Find where the given text appears and provide that cell's center as (X, Y) coordinate. 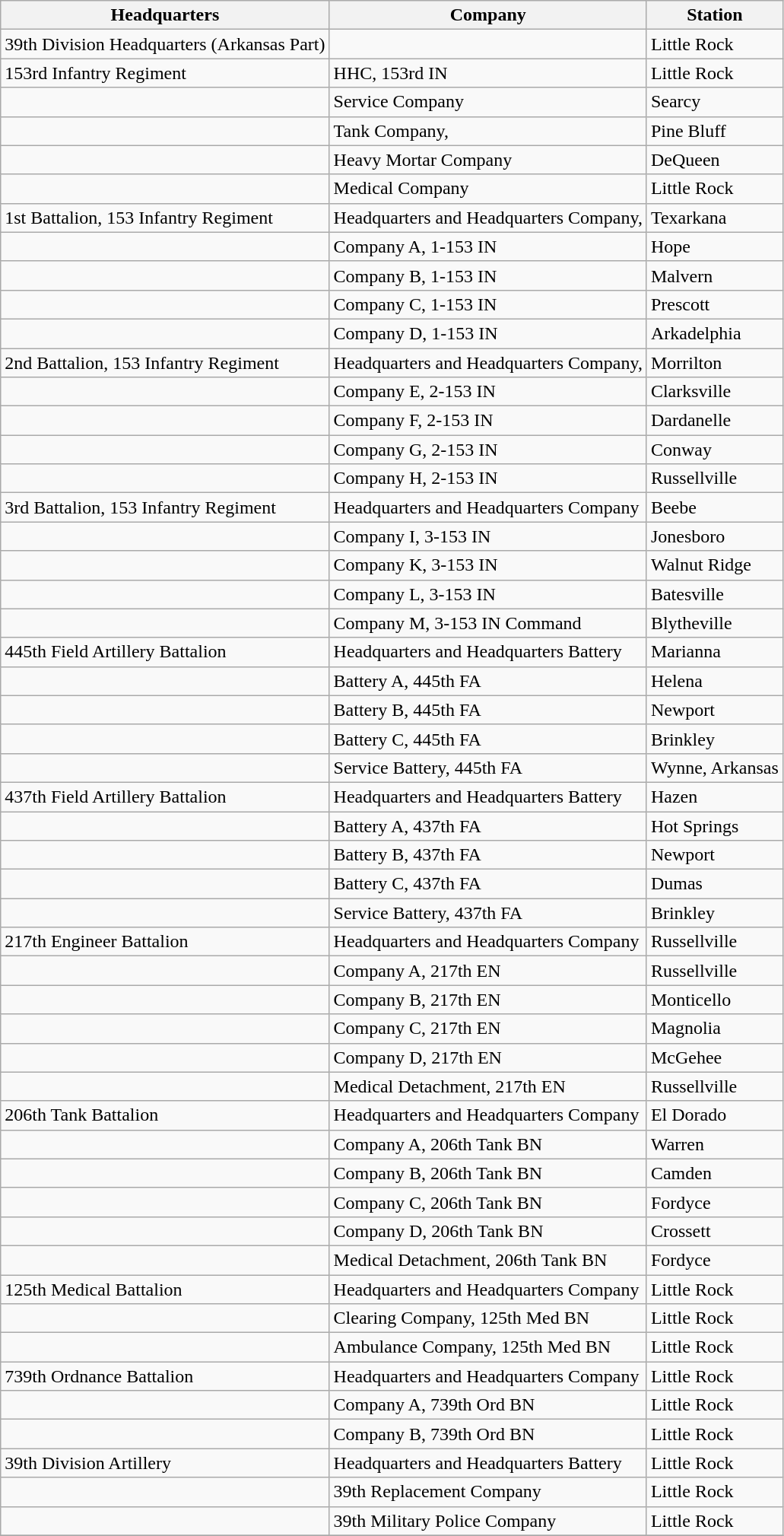
Medical Detachment, 217th EN (488, 1086)
Dardanelle (715, 421)
Company B, 1-153 IN (488, 275)
Company A, 206th Tank BN (488, 1144)
445th Field Artillery Battalion (165, 652)
McGehee (715, 1057)
Heavy Mortar Company (488, 160)
Company I, 3-153 IN (488, 536)
Hot Springs (715, 825)
Warren (715, 1144)
DeQueen (715, 160)
Ambulance Company, 125th Med BN (488, 1347)
Hope (715, 246)
Company C, 206th Tank BN (488, 1202)
Company L, 3-153 IN (488, 594)
Battery B, 437th FA (488, 855)
Company D, 1-153 IN (488, 333)
125th Medical Battalion (165, 1290)
Beebe (715, 507)
Helena (715, 681)
Company H, 2-153 IN (488, 479)
Company A, 1-153 IN (488, 246)
Station (715, 15)
Company A, 739th Ord BN (488, 1405)
Headquarters (165, 15)
Blytheville (715, 623)
3rd Battalion, 153 Infantry Regiment (165, 507)
Clearing Company, 125th Med BN (488, 1318)
Battery B, 445th FA (488, 710)
Company C, 1-153 IN (488, 304)
Battery C, 437th FA (488, 884)
Company G, 2-153 IN (488, 450)
Company D, 206th Tank BN (488, 1231)
Battery A, 445th FA (488, 681)
Medical Company (488, 189)
Company E, 2-153 IN (488, 392)
Pine Bluff (715, 131)
Company B, 217th EN (488, 1000)
Company M, 3-153 IN Command (488, 623)
39th Military Police Company (488, 1521)
Medical Detachment, 206th Tank BN (488, 1260)
Company A, 217th EN (488, 971)
Arkadelphia (715, 333)
739th Ordnance Battalion (165, 1376)
Company C, 217th EN (488, 1029)
Texarkana (715, 218)
Prescott (715, 304)
Company (488, 15)
Monticello (715, 1000)
Conway (715, 450)
217th Engineer Battalion (165, 942)
Company B, 206th Tank BN (488, 1173)
437th Field Artillery Battalion (165, 797)
39th Division Artillery (165, 1463)
Crossett (715, 1231)
Camden (715, 1173)
Walnut Ridge (715, 565)
Jonesboro (715, 536)
Company K, 3-153 IN (488, 565)
HHC, 153rd IN (488, 73)
Batesville (715, 594)
Service Battery, 445th FA (488, 768)
El Dorado (715, 1115)
39th Replacement Company (488, 1492)
1st Battalion, 153 Infantry Regiment (165, 218)
Battery C, 445th FA (488, 739)
Marianna (715, 652)
153rd Infantry Regiment (165, 73)
Searcy (715, 102)
Service Battery, 437th FA (488, 913)
Morrilton (715, 363)
Magnolia (715, 1029)
206th Tank Battalion (165, 1115)
Malvern (715, 275)
Tank Company, (488, 131)
Battery A, 437th FA (488, 825)
Hazen (715, 797)
Service Company (488, 102)
Wynne, Arkansas (715, 768)
2nd Battalion, 153 Infantry Regiment (165, 363)
Company B, 739th Ord BN (488, 1434)
Dumas (715, 884)
Company F, 2-153 IN (488, 421)
Company D, 217th EN (488, 1057)
39th Division Headquarters (Arkansas Part) (165, 44)
Clarksville (715, 392)
